Search for the cell housing the specified text and yield its [X, Y] center coordinate. 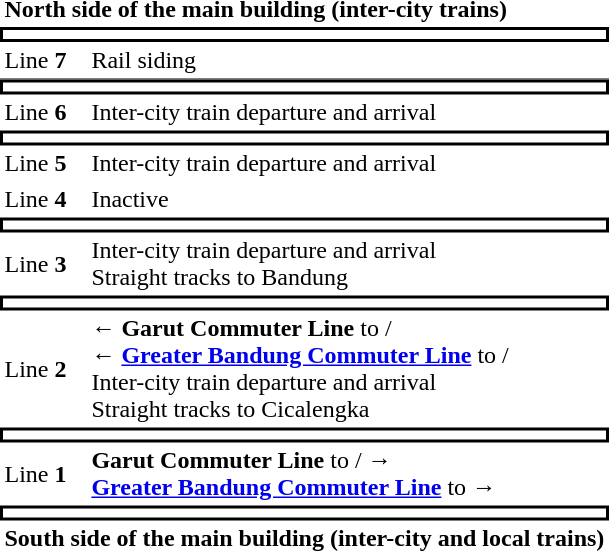
Line 6 [44, 112]
Line 4 [44, 200]
Garut Commuter Line to / → Greater Bandung Commuter Line to → [348, 474]
Rail siding [348, 61]
Line 7 [44, 61]
Inter-city train departure and arrivalStraight tracks to Bandung [348, 264]
Line 5 [44, 164]
Line 3 [44, 264]
Line 2 [44, 368]
Inactive [348, 200]
← Garut Commuter Line to /← Greater Bandung Commuter Line to / Inter-city train departure and arrivalStraight tracks to Cicalengka [348, 368]
Line 1 [44, 474]
